From the cell containing the given text, extract its center point as (x, y) coordinate. 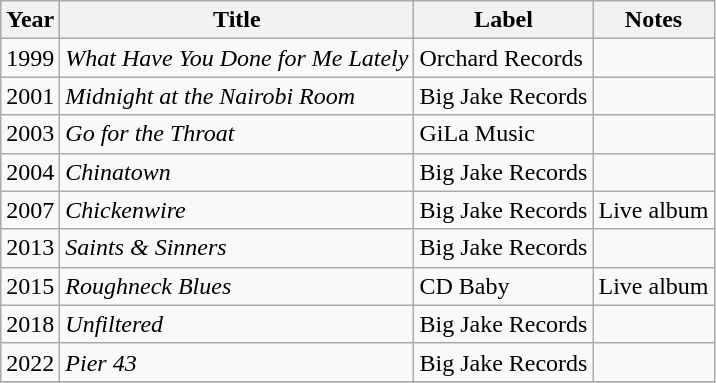
Unfiltered (237, 324)
2007 (30, 210)
2013 (30, 248)
Saints & Sinners (237, 248)
1999 (30, 58)
Midnight at the Nairobi Room (237, 96)
2004 (30, 172)
Title (237, 20)
2001 (30, 96)
Roughneck Blues (237, 286)
Go for the Throat (237, 134)
CD Baby (504, 286)
Year (30, 20)
Chinatown (237, 172)
2018 (30, 324)
2022 (30, 362)
GiLa Music (504, 134)
Notes (654, 20)
Pier 43 (237, 362)
Label (504, 20)
2015 (30, 286)
What Have You Done for Me Lately (237, 58)
Orchard Records (504, 58)
Chickenwire (237, 210)
2003 (30, 134)
